For the text-containing cell, return its midpoint in [X, Y] coordinate format. 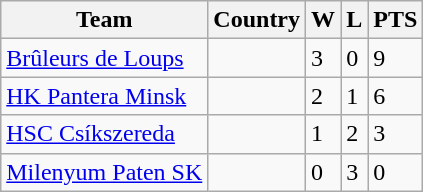
Milenyum Paten SK [104, 172]
HSC Csíkszereda [104, 134]
9 [396, 58]
HK Pantera Minsk [104, 96]
Brûleurs de Loups [104, 58]
6 [396, 96]
Team [104, 20]
W [324, 20]
L [354, 20]
Country [257, 20]
PTS [396, 20]
